Extract the (x, y) coordinate from the center of the cell holding the provided text.  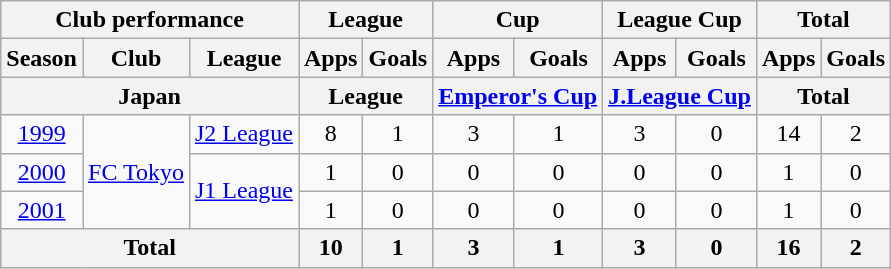
1999 (42, 134)
2000 (42, 172)
League Cup (680, 20)
14 (788, 134)
Emperor's Cup (518, 96)
10 (330, 248)
Club performance (150, 20)
8 (330, 134)
Japan (150, 96)
J.League Cup (680, 96)
Club (136, 58)
J1 League (244, 191)
2001 (42, 210)
Cup (518, 20)
FC Tokyo (136, 172)
Season (42, 58)
J2 League (244, 134)
16 (788, 248)
